Extract the [X, Y] coordinate from the center of the cell holding the provided text.  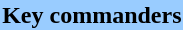
Key commanders [92, 15]
